For the text-containing cell, return its midpoint in (X, Y) coordinate format. 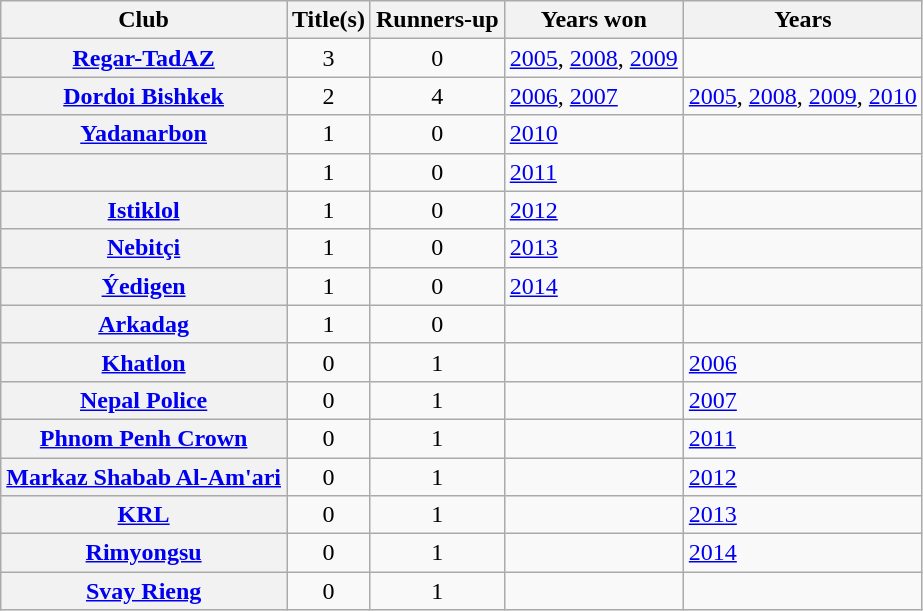
2005, 2008, 2009, 2010 (802, 96)
KRL (144, 515)
2 (328, 96)
Title(s) (328, 20)
Svay Rieng (144, 591)
Dordoi Bishkek (144, 96)
Nebitçi (144, 248)
2006 (802, 362)
3 (328, 58)
Years won (594, 20)
2007 (802, 400)
Nepal Police (144, 400)
4 (437, 96)
Regar-TadAZ (144, 58)
2006, 2007 (594, 96)
Yadanarbon (144, 134)
Ýedigen (144, 286)
Istiklol (144, 210)
Club (144, 20)
Years (802, 20)
Runners-up (437, 20)
Phnom Penh Crown (144, 438)
Rimyongsu (144, 553)
2010 (594, 134)
Markaz Shabab Al-Am'ari (144, 477)
Arkadag (144, 324)
2005, 2008, 2009 (594, 58)
Khatlon (144, 362)
